Determine the (x, y) coordinate at the center of the cell enclosing the given text.  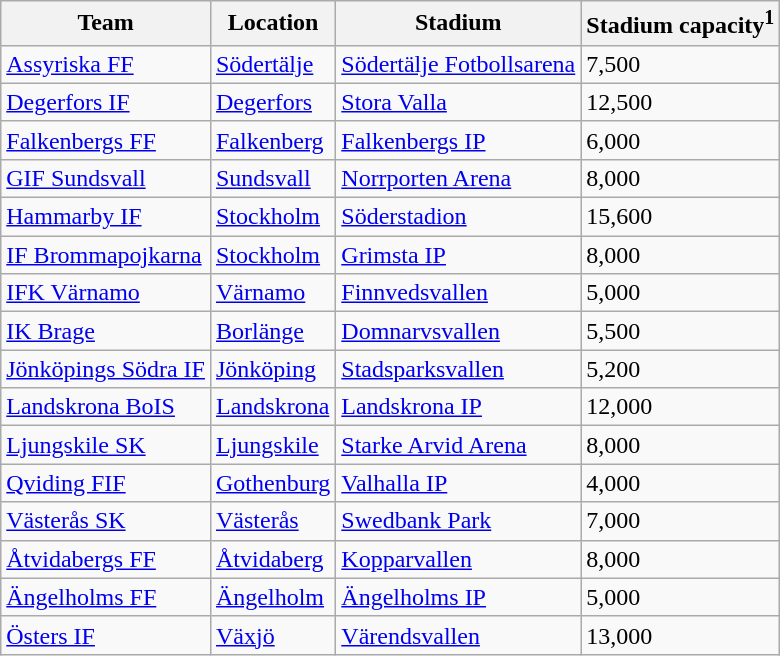
Falkenbergs IP (458, 140)
Åtvidabergs FF (106, 559)
4,000 (680, 483)
Falkenberg (272, 140)
IK Brage (106, 331)
Finnvedsvallen (458, 293)
5,200 (680, 369)
Valhalla IP (458, 483)
Stadsparksvallen (458, 369)
Jönköpings Södra IF (106, 369)
Landskrona IP (458, 407)
Hammarby IF (106, 217)
Norrporten Arena (458, 178)
Degerfors IF (106, 102)
Swedbank Park (458, 521)
Åtvidaberg (272, 559)
Sundsvall (272, 178)
12,500 (680, 102)
IF Brommapojkarna (106, 255)
Värnamo (272, 293)
Domnarvsvallen (458, 331)
Grimsta IP (458, 255)
7,000 (680, 521)
Borlänge (272, 331)
Kopparvallen (458, 559)
Stadium capacity1 (680, 24)
Landskrona BoIS (106, 407)
Södertälje (272, 64)
5,500 (680, 331)
Ängelholm (272, 597)
Västerås (272, 521)
Stora Valla (458, 102)
Falkenbergs FF (106, 140)
Södertälje Fotbollsarena (458, 64)
Gothenburg (272, 483)
Ängelholms IP (458, 597)
6,000 (680, 140)
Location (272, 24)
13,000 (680, 635)
15,600 (680, 217)
Qviding FIF (106, 483)
Jönköping (272, 369)
Landskrona (272, 407)
IFK Värnamo (106, 293)
Ängelholms FF (106, 597)
Stadium (458, 24)
Växjö (272, 635)
Ljungskile SK (106, 445)
Degerfors (272, 102)
Team (106, 24)
Assyriska FF (106, 64)
GIF Sundsvall (106, 178)
Söderstadion (458, 217)
Värendsvallen (458, 635)
12,000 (680, 407)
7,500 (680, 64)
Starke Arvid Arena (458, 445)
Östers IF (106, 635)
Västerås SK (106, 521)
Ljungskile (272, 445)
